Search for the cell housing the specified text and yield its [X, Y] center coordinate. 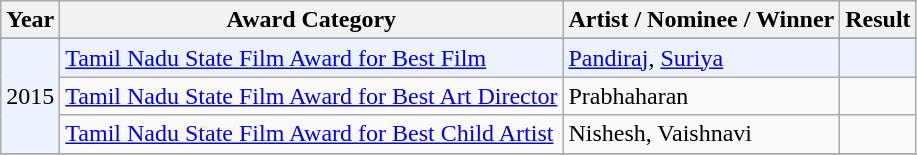
Prabhaharan [702, 96]
Artist / Nominee / Winner [702, 20]
Tamil Nadu State Film Award for Best Art Director [312, 96]
2015 [30, 96]
Pandiraj, Suriya [702, 58]
Year [30, 20]
Result [878, 20]
Tamil Nadu State Film Award for Best Film [312, 58]
Tamil Nadu State Film Award for Best Child Artist [312, 134]
Award Category [312, 20]
Nishesh, Vaishnavi [702, 134]
